For the text-containing cell, return its midpoint in (x, y) coordinate format. 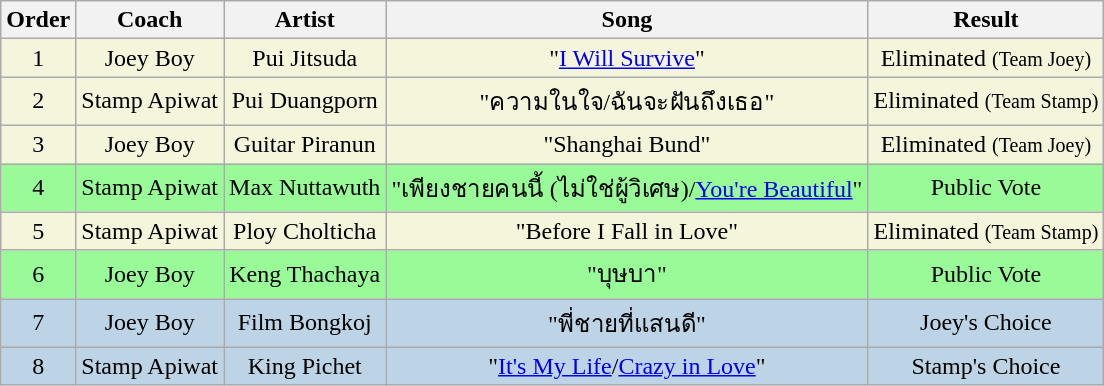
8 (38, 366)
1 (38, 58)
"พี่ชายที่แสนดี" (627, 324)
Result (986, 20)
"Before I Fall in Love" (627, 231)
"I Will Survive" (627, 58)
Order (38, 20)
Pui Jitsuda (305, 58)
"บุษบา" (627, 274)
Keng Thachaya (305, 274)
Pui Duangporn (305, 102)
King Pichet (305, 366)
Max Nuttawuth (305, 188)
"Shanghai Bund" (627, 144)
Joey's Choice (986, 324)
2 (38, 102)
4 (38, 188)
"เพียงชายคนนี้ (ไม่ใช่ผู้วิเศษ)/You're Beautiful" (627, 188)
6 (38, 274)
"It's My Life/Crazy in Love" (627, 366)
Song (627, 20)
Stamp's Choice (986, 366)
Artist (305, 20)
Ploy Cholticha (305, 231)
Coach (150, 20)
Guitar Piranun (305, 144)
"ความในใจ/ฉันจะฝันถึงเธอ" (627, 102)
3 (38, 144)
Film Bongkoj (305, 324)
7 (38, 324)
5 (38, 231)
